Search for the cell housing the specified text and yield its [x, y] center coordinate. 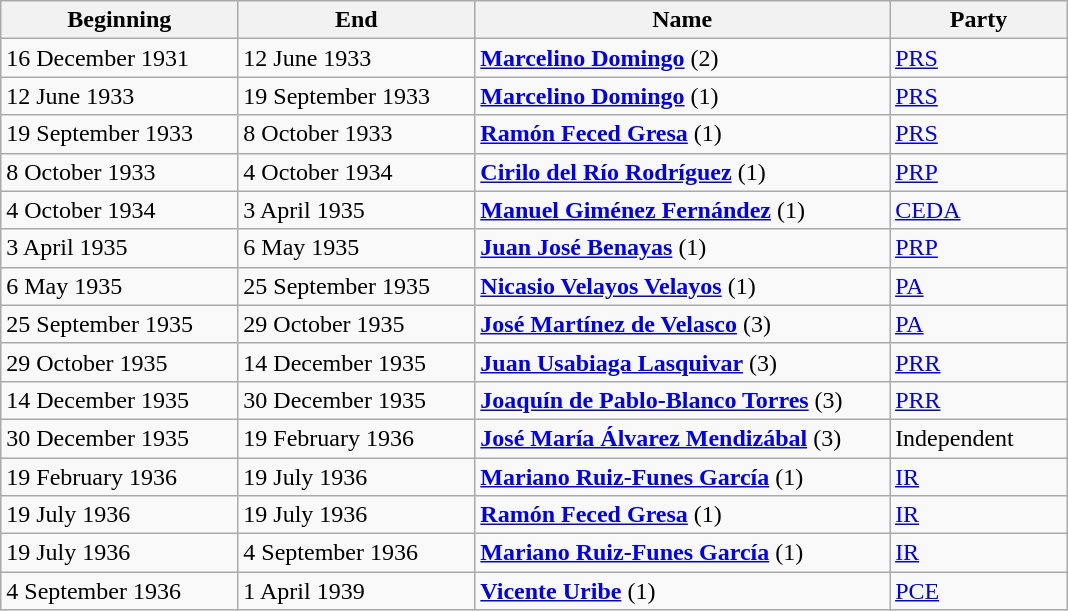
End [356, 20]
1 April 1939 [356, 591]
Marcelino Domingo (1) [682, 96]
Juan Usabiaga Lasquivar (3) [682, 362]
PCE [979, 591]
CEDA [979, 210]
Juan José Benayas (1) [682, 248]
Party [979, 20]
Cirilo del Río Rodríguez (1) [682, 172]
Independent [979, 438]
Vicente Uribe (1) [682, 591]
José Martínez de Velasco (3) [682, 324]
Beginning [120, 20]
Joaquín de Pablo-Blanco Torres (3) [682, 400]
Nicasio Velayos Velayos (1) [682, 286]
José María Álvarez Mendizábal (3) [682, 438]
16 December 1931 [120, 58]
Manuel Giménez Fernández (1) [682, 210]
Name [682, 20]
Marcelino Domingo (2) [682, 58]
